Capture the cell that displays the provided text and extract its [X, Y] central coordinate. 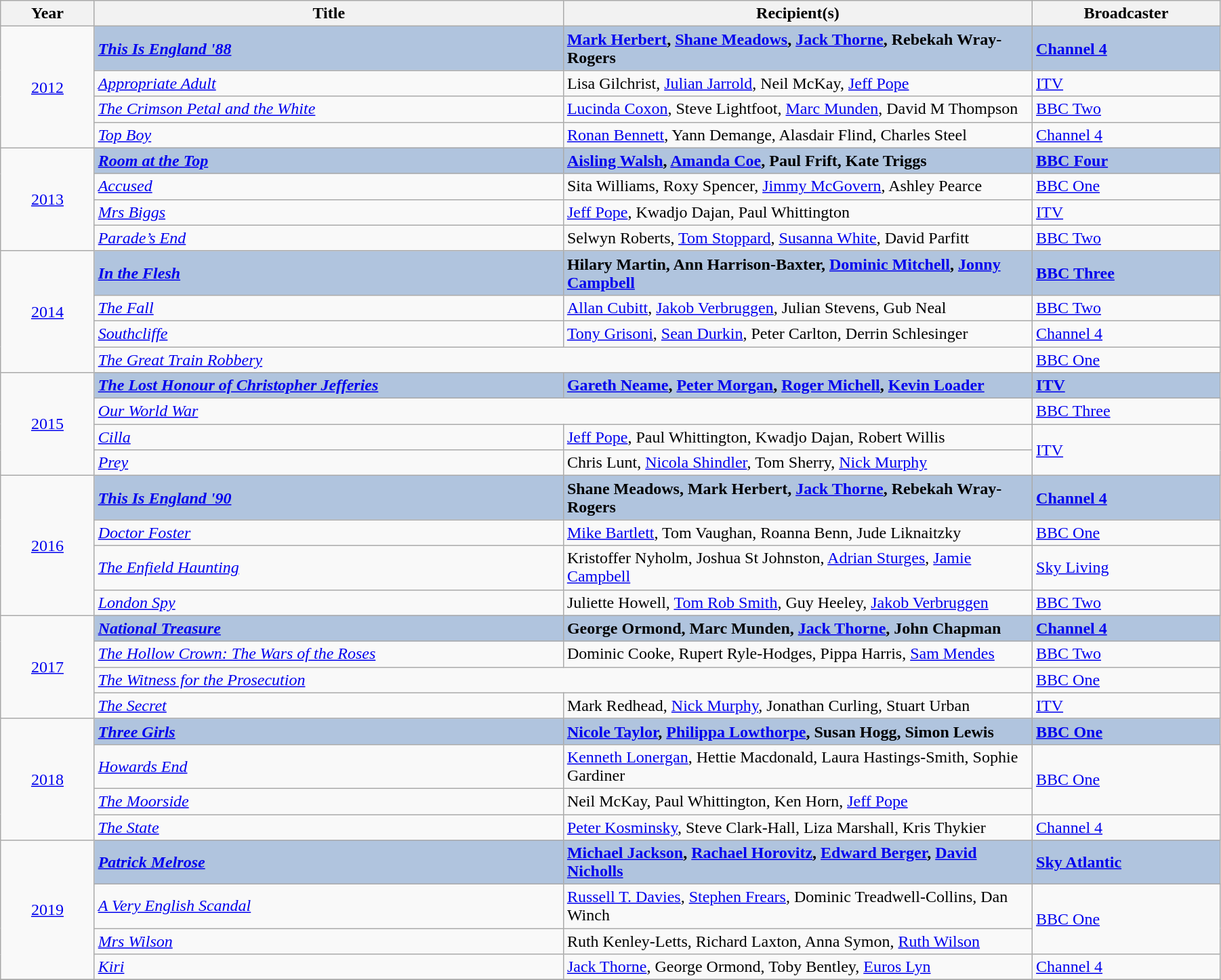
Nicole Taylor, Philippa Lowthorpe, Susan Hogg, Simon Lewis [798, 731]
George Ormond, Marc Munden, Jack Thorne, John Chapman [798, 628]
The Secret [329, 706]
Kristoffer Nyholm, Joshua St Johnston, Adrian Sturges, Jamie Campbell [798, 568]
This Is England '90 [329, 497]
Hilary Martin, Ann Harrison-Baxter, Dominic Mitchell, Jonny Campbell [798, 272]
Russell T. Davies, Stephen Frears, Dominic Treadwell-Collins, Dan Winch [798, 907]
Mrs Biggs [329, 212]
Mark Redhead, Nick Murphy, Jonathan Curling, Stuart Urban [798, 706]
Allan Cubitt, Jakob Verbruggen, Julian Stevens, Gub Neal [798, 308]
Sky Living [1126, 568]
2018 [47, 779]
Sky Atlantic [1126, 862]
Jeff Pope, Kwadjo Dajan, Paul Whittington [798, 212]
The Fall [329, 308]
Sita Williams, Roxy Spencer, Jimmy McGovern, Ashley Pearce [798, 186]
The Great Train Robbery [563, 360]
Appropriate Adult [329, 83]
Three Girls [329, 731]
Lucinda Coxon, Steve Lightfoot, Marc Munden, David M Thompson [798, 109]
Prey [329, 463]
Jack Thorne, George Ormond, Toby Bentley, Euros Lyn [798, 967]
2015 [47, 424]
Kenneth Lonergan, Hettie Macdonald, Laura Hastings-Smith, Sophie Gardiner [798, 766]
Title [329, 14]
Shane Meadows, Mark Herbert, Jack Thorne, Rebekah Wray-Rogers [798, 497]
Dominic Cooke, Rupert Ryle-Hodges, Pippa Harris, Sam Mendes [798, 654]
Mrs Wilson [329, 941]
Mark Herbert, Shane Meadows, Jack Thorne, Rebekah Wray-Rogers [798, 49]
Jeff Pope, Paul Whittington, Kwadjo Dajan, Robert Willis [798, 437]
Michael Jackson, Rachael Horovitz, Edward Berger, David Nicholls [798, 862]
Peter Kosminsky, Steve Clark-Hall, Liza Marshall, Kris Thykier [798, 828]
London Spy [329, 603]
Cilla [329, 437]
Our World War [563, 411]
2013 [47, 199]
Gareth Neame, Peter Morgan, Roger Michell, Kevin Loader [798, 386]
The Moorside [329, 801]
2014 [47, 312]
Ruth Kenley-Letts, Richard Laxton, Anna Symon, Ruth Wilson [798, 941]
Recipient(s) [798, 14]
Broadcaster [1126, 14]
Howards End [329, 766]
National Treasure [329, 628]
Juliette Howell, Tom Rob Smith, Guy Heeley, Jakob Verbruggen [798, 603]
2017 [47, 667]
Ronan Bennett, Yann Demange, Alasdair Flind, Charles Steel [798, 135]
This Is England '88 [329, 49]
Southcliffe [329, 333]
Selwyn Roberts, Tom Stoppard, Susanna White, David Parfitt [798, 238]
Aisling Walsh, Amanda Coe, Paul Frift, Kate Triggs [798, 161]
Chris Lunt, Nicola Shindler, Tom Sherry, Nick Murphy [798, 463]
Neil McKay, Paul Whittington, Ken Horn, Jeff Pope [798, 801]
The Lost Honour of Christopher Jefferies [329, 386]
2012 [47, 87]
A Very English Scandal [329, 907]
Tony Grisoni, Sean Durkin, Peter Carlton, Derrin Schlesinger [798, 333]
Kiri [329, 967]
Doctor Foster [329, 533]
The Enfield Haunting [329, 568]
Room at the Top [329, 161]
The Hollow Crown: The Wars of the Roses [329, 654]
Year [47, 14]
The Crimson Petal and the White [329, 109]
The State [329, 828]
2016 [47, 546]
Lisa Gilchrist, Julian Jarrold, Neil McKay, Jeff Pope [798, 83]
Mike Bartlett, Tom Vaughan, Roanna Benn, Jude Liknaitzky [798, 533]
2019 [47, 910]
In the Flesh [329, 272]
Accused [329, 186]
BBC Four [1126, 161]
Top Boy [329, 135]
The Witness for the Prosecution [563, 680]
Parade’s End [329, 238]
Patrick Melrose [329, 862]
